Scan for the cell matching the given text and deliver its [X, Y] coordinate at center. 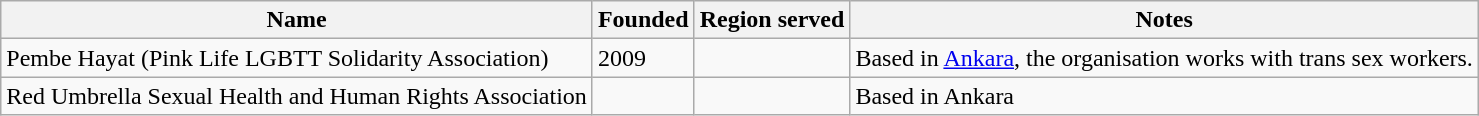
Pembe Hayat (Pink Life LGBTT Solidarity Association) [297, 58]
Based in Ankara, the organisation works with trans sex workers. [1164, 58]
Red Umbrella Sexual Health and Human Rights Association [297, 96]
2009 [643, 58]
Region served [772, 20]
Founded [643, 20]
Based in Ankara [1164, 96]
Notes [1164, 20]
Name [297, 20]
